Return the (X, Y) coordinate for the center point of the cell that contains the specified text.  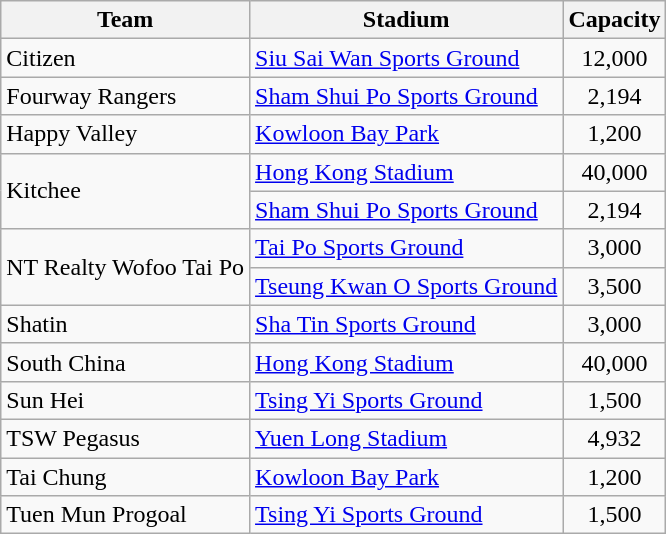
NT Realty Wofoo Tai Po (126, 267)
Team (126, 20)
Stadium (406, 20)
Shatin (126, 324)
Fourway Rangers (126, 96)
Yuen Long Stadium (406, 438)
Tai Chung (126, 477)
Kitchee (126, 191)
3,500 (614, 286)
Tai Po Sports Ground (406, 248)
Sha Tin Sports Ground (406, 324)
Tseung Kwan O Sports Ground (406, 286)
Siu Sai Wan Sports Ground (406, 58)
Tuen Mun Progoal (126, 515)
TSW Pegasus (126, 438)
4,932 (614, 438)
12,000 (614, 58)
South China (126, 362)
Sun Hei (126, 400)
Capacity (614, 20)
Citizen (126, 58)
Happy Valley (126, 134)
